From the cell containing the given text, extract its center point as (x, y) coordinate. 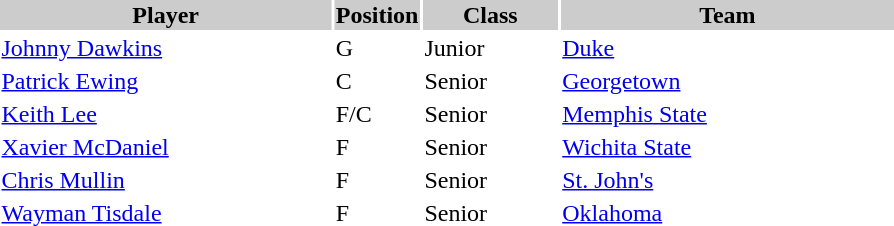
C (377, 81)
Duke (728, 48)
Class (490, 15)
Georgetown (728, 81)
St. John's (728, 180)
Position (377, 15)
G (377, 48)
Xavier McDaniel (166, 147)
F/C (377, 114)
Patrick Ewing (166, 81)
Memphis State (728, 114)
Johnny Dawkins (166, 48)
Wichita State (728, 147)
Junior (490, 48)
Chris Mullin (166, 180)
Team (728, 15)
Keith Lee (166, 114)
Player (166, 15)
